Determine the [x, y] coordinate at the center of the cell enclosing the given text.  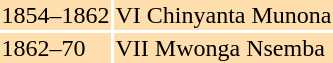
1854–1862 [56, 15]
1862–70 [56, 48]
VI Chinyanta Munona [224, 15]
VII Mwonga Nsemba [224, 48]
